Extract the (x, y) coordinate from the center of the cell holding the provided text.  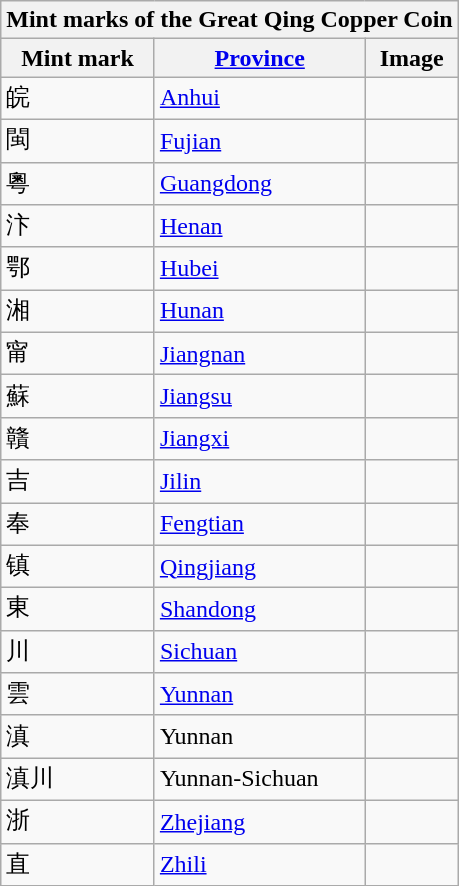
贛 (78, 438)
Jiangnan (260, 354)
甯 (78, 354)
吉 (78, 482)
Shandong (260, 610)
蘇 (78, 396)
Jiangxi (260, 438)
滇 (78, 736)
Mint mark (78, 58)
Zhejiang (260, 822)
奉 (78, 524)
Mint marks of the Great Qing Copper Coin (230, 20)
Qingjiang (260, 566)
Yunnan-Sichuan (260, 780)
Fengtian (260, 524)
湘 (78, 312)
雲 (78, 694)
川 (78, 652)
Zhili (260, 864)
Jilin (260, 482)
皖 (78, 98)
Sichuan (260, 652)
滇川 (78, 780)
Anhui (260, 98)
Guangdong (260, 184)
Hubei (260, 268)
汴 (78, 226)
Jiangsu (260, 396)
東 (78, 610)
粵 (78, 184)
Image (412, 58)
鄂 (78, 268)
Hunan (260, 312)
Province (260, 58)
直 (78, 864)
Fujian (260, 140)
镇 (78, 566)
Henan (260, 226)
閩 (78, 140)
浙 (78, 822)
